From the cell containing the given text, extract its center point as (X, Y) coordinate. 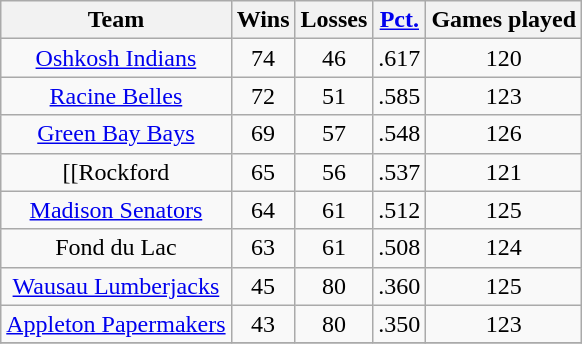
72 (263, 96)
51 (334, 96)
45 (263, 286)
Losses (334, 20)
Appleton Papermakers (116, 324)
64 (263, 210)
63 (263, 248)
Racine Belles (116, 96)
69 (263, 134)
Pct. (400, 20)
.617 (400, 58)
46 (334, 58)
121 (504, 172)
Madison Senators (116, 210)
120 (504, 58)
.508 (400, 248)
126 (504, 134)
.350 (400, 324)
.548 (400, 134)
Games played (504, 20)
.537 (400, 172)
Wausau Lumberjacks (116, 286)
57 (334, 134)
[[Rockford (116, 172)
.360 (400, 286)
Wins (263, 20)
Green Bay Bays (116, 134)
124 (504, 248)
Team (116, 20)
65 (263, 172)
.512 (400, 210)
43 (263, 324)
56 (334, 172)
74 (263, 58)
Oshkosh Indians (116, 58)
Fond du Lac (116, 248)
.585 (400, 96)
